Pinpoint the cell where the given text exists, returning its (X, Y) midpoint coordinate. 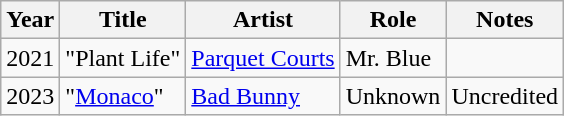
Parquet Courts (263, 58)
Title (123, 20)
"Plant Life" (123, 58)
Notes (505, 20)
Uncredited (505, 96)
Bad Bunny (263, 96)
Unknown (393, 96)
Mr. Blue (393, 58)
Year (30, 20)
2021 (30, 58)
2023 (30, 96)
"Monaco" (123, 96)
Role (393, 20)
Artist (263, 20)
